Search for the cell housing the specified text and yield its [x, y] center coordinate. 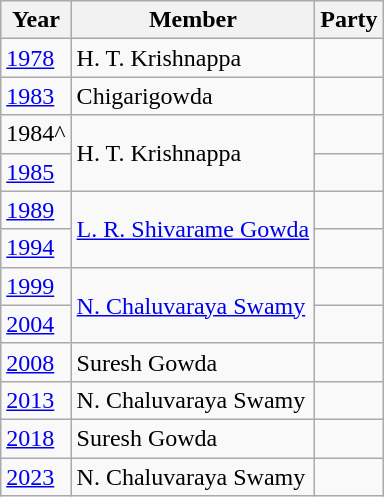
1989 [36, 210]
2008 [36, 362]
L. R. Shivarame Gowda [193, 229]
Year [36, 20]
2023 [36, 477]
1978 [36, 58]
1994 [36, 248]
Member [193, 20]
2013 [36, 400]
2004 [36, 324]
2018 [36, 438]
1985 [36, 172]
Party [349, 20]
1999 [36, 286]
1984^ [36, 134]
Chigarigowda [193, 96]
1983 [36, 96]
